Extract the (x, y) coordinate from the center of the cell holding the provided text.  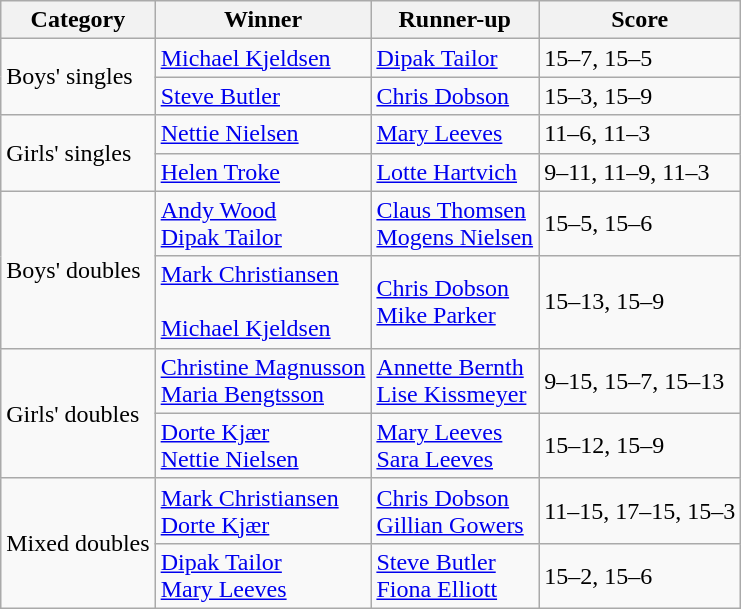
Category (78, 20)
15–2, 15–6 (640, 576)
9–11, 11–9, 11–3 (640, 172)
Nettie Nielsen (263, 134)
11–6, 11–3 (640, 134)
Mark Christiansen Dorte Kjær (263, 510)
11–15, 17–15, 15–3 (640, 510)
Girls' singles (78, 153)
15–13, 15–9 (640, 302)
15–3, 15–9 (640, 96)
Christine Magnusson Maria Bengtsson (263, 380)
Score (640, 20)
Chris Dobson (455, 96)
Chris Dobson Mike Parker (455, 302)
Runner-up (455, 20)
Steve Butler (263, 96)
Mary Leeves (455, 134)
Winner (263, 20)
Boys' singles (78, 77)
Girls' doubles (78, 413)
15–5, 15–6 (640, 224)
Mixed doubles (78, 543)
Lotte Hartvich (455, 172)
Helen Troke (263, 172)
Mary Leeves Sara Leeves (455, 446)
15–12, 15–9 (640, 446)
Andy Wood Dipak Tailor (263, 224)
Dorte Kjær Nettie Nielsen (263, 446)
15–7, 15–5 (640, 58)
Dipak Tailor (455, 58)
Boys' doubles (78, 270)
Michael Kjeldsen (263, 58)
Annette Bernth Lise Kissmeyer (455, 380)
Dipak Tailor Mary Leeves (263, 576)
Claus Thomsen Mogens Nielsen (455, 224)
9–15, 15–7, 15–13 (640, 380)
Chris Dobson Gillian Gowers (455, 510)
Steve Butler Fiona Elliott (455, 576)
Mark Christiansen Michael Kjeldsen (263, 302)
